Locate the cell with the specified text and output its [X, Y] center coordinate. 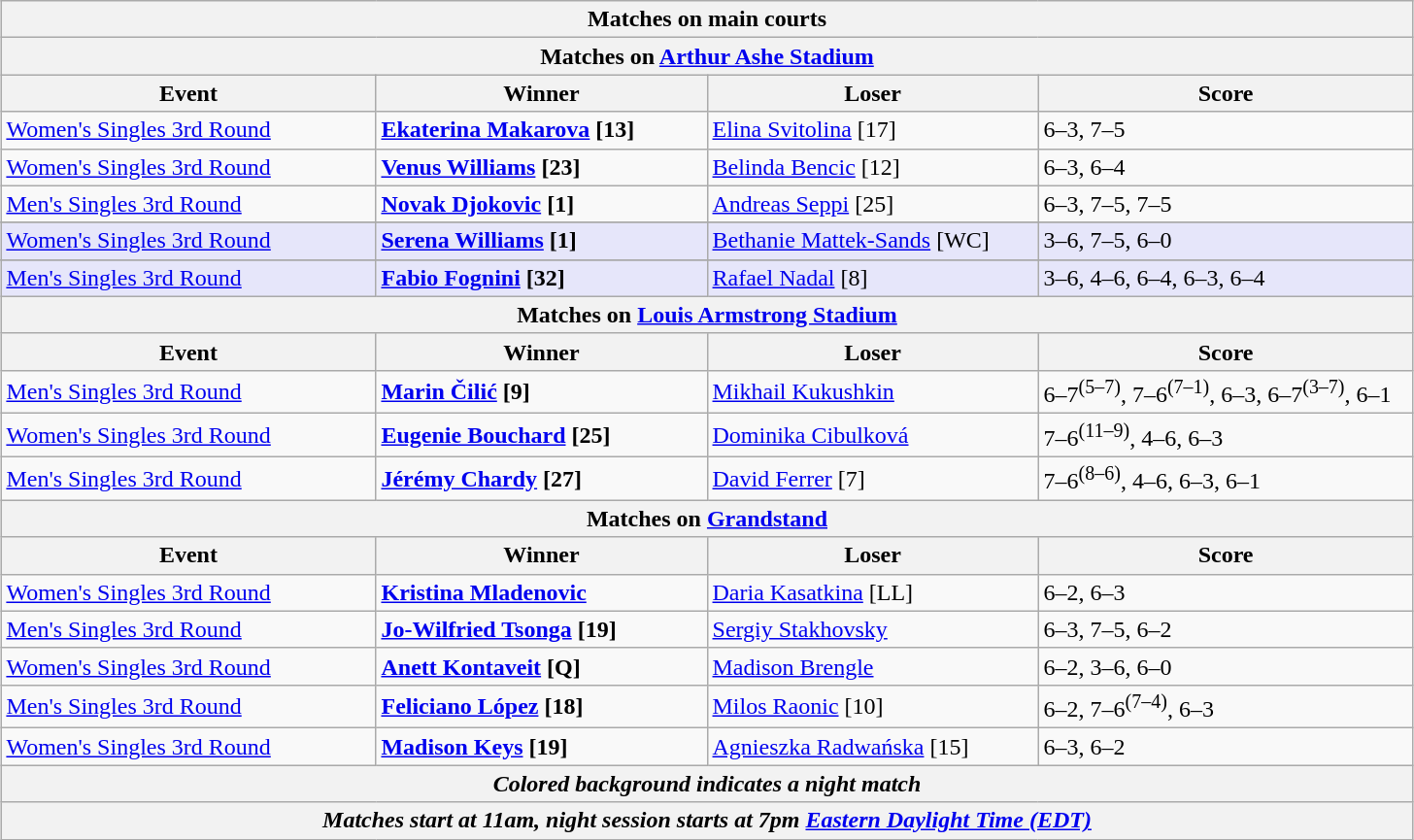
Fabio Fognini [32] [542, 278]
6–2, 6–3 [1226, 592]
David Ferrer [7] [872, 478]
Jérémy Chardy [27] [542, 478]
6–3, 6–4 [1226, 167]
Matches on Arthur Ashe Stadium [707, 56]
Bethanie Mattek-Sands [WC] [872, 241]
6–3, 7–5, 7–5 [1226, 204]
3–6, 7–5, 6–0 [1226, 241]
Colored background indicates a night match [707, 784]
6–7(5–7), 7–6(7–1), 6–3, 6–7(3–7), 6–1 [1226, 392]
Kristina Mladenovic [542, 592]
Matches on main courts [707, 19]
Belinda Bencic [12] [872, 167]
Madison Keys [19] [542, 747]
Anett Kontaveit [Q] [542, 666]
6–3, 6–2 [1226, 747]
Marin Čilić [9] [542, 392]
Agnieszka Radwańska [15] [872, 747]
Rafael Nadal [8] [872, 278]
7–6(8–6), 4–6, 6–3, 6–1 [1226, 478]
Daria Kasatkina [LL] [872, 592]
Serena Williams [1] [542, 241]
Andreas Seppi [25] [872, 204]
6–3, 7–5 [1226, 130]
Matches on Grandstand [707, 519]
Mikhail Kukushkin [872, 392]
3–6, 4–6, 6–4, 6–3, 6–4 [1226, 278]
7–6(11–9), 4–6, 6–3 [1226, 435]
Milos Raonic [10] [872, 707]
Elina Svitolina [17] [872, 130]
Ekaterina Makarova [13] [542, 130]
6–3, 7–5, 6–2 [1226, 629]
Novak Djokovic [1] [542, 204]
Madison Brengle [872, 666]
Matches on Louis Armstrong Stadium [707, 315]
Dominika Cibulková [872, 435]
Venus Williams [23] [542, 167]
Sergiy Stakhovsky [872, 629]
Feliciano López [18] [542, 707]
Matches start at 11am, night session starts at 7pm Eastern Daylight Time (EDT) [707, 821]
6–2, 3–6, 6–0 [1226, 666]
6–2, 7–6(7–4), 6–3 [1226, 707]
Jo-Wilfried Tsonga [19] [542, 629]
Eugenie Bouchard [25] [542, 435]
